Scan for the cell matching the given text and deliver its (x, y) coordinate at center. 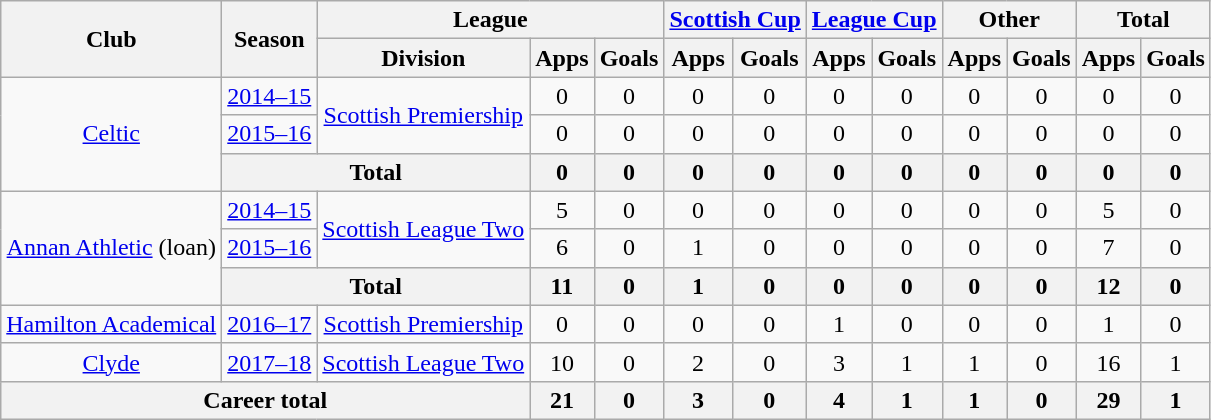
29 (1108, 400)
16 (1108, 362)
7 (1108, 248)
10 (562, 362)
Career total (266, 400)
4 (838, 400)
League (490, 20)
Scottish Cup (735, 20)
Club (112, 39)
Hamilton Academical (112, 324)
2016–17 (270, 324)
Annan Athletic (loan) (112, 248)
Celtic (112, 134)
6 (562, 248)
2 (698, 362)
League Cup (874, 20)
11 (562, 286)
21 (562, 400)
Season (270, 39)
12 (1108, 286)
Clyde (112, 362)
Division (424, 58)
2017–18 (270, 362)
Other (1009, 20)
